Pinpoint the cell where the given text exists, returning its [x, y] midpoint coordinate. 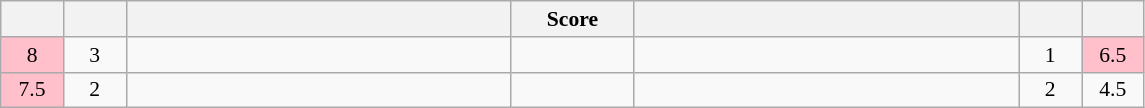
1 [1050, 55]
3 [94, 55]
7.5 [32, 90]
4.5 [1114, 90]
Score [572, 19]
6.5 [1114, 55]
8 [32, 55]
